Capture the cell that displays the provided text and extract its (x, y) central coordinate. 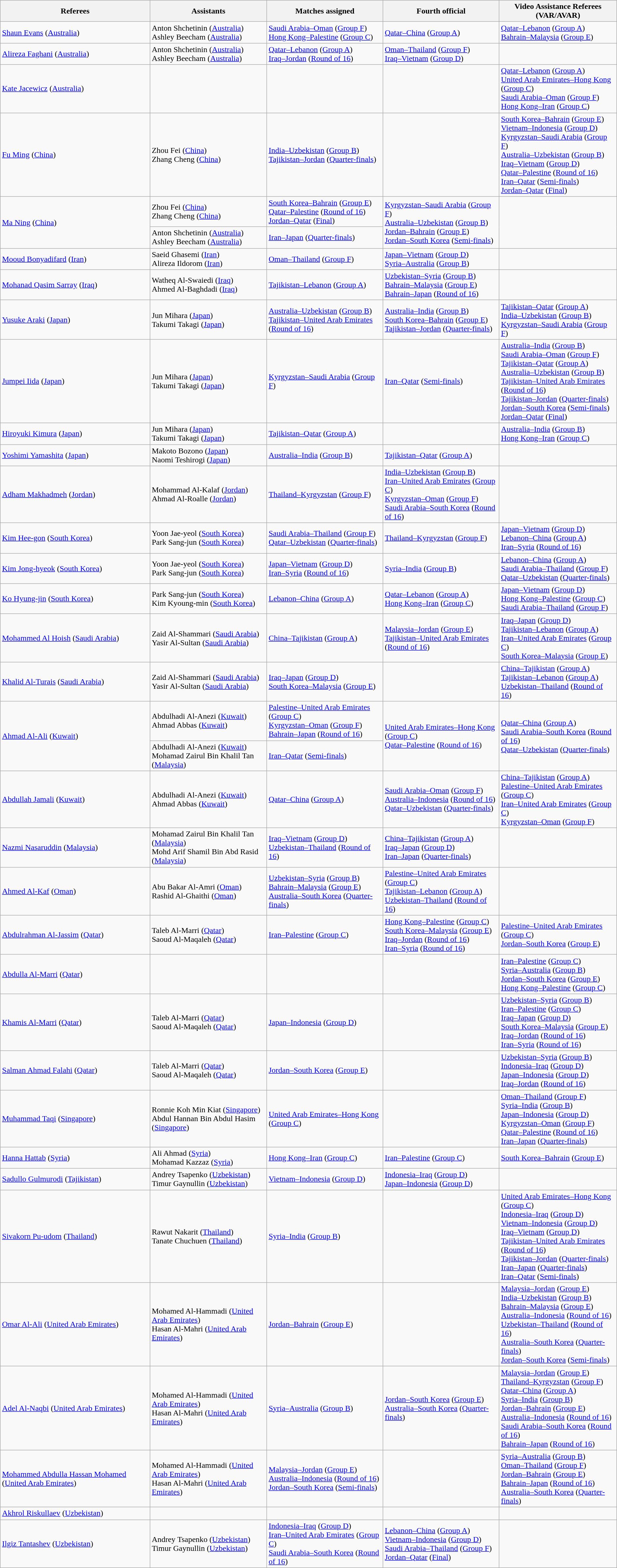
Sadullo Gulmurodi (Tajikistan) (75, 1179)
Jordan–South Korea (Group E)Australia–South Korea (Quarter-finals) (441, 1408)
Nazmi Nasaruddin (Malaysia) (75, 848)
Qatar–Lebanon (Group A)Bahrain–Malaysia (Group E) (558, 32)
Mohammed Abdulla Hassan Mohamed (United Arab Emirates) (75, 1478)
Referees (75, 11)
Lebanon–China (Group A)Vietnam–Indonesia (Group D)Saudi Arabia–Thailand (Group F)Jordan–Qatar (Final) (441, 1544)
Iran–Japan (Quarter-finals) (325, 237)
Mohammad Al-Kalaf (Jordan)Ahmad Al-Roalle (Jordan) (208, 494)
China–Tajikistan (Group A)Iraq–Japan (Group D)Iran–Japan (Quarter-finals) (441, 848)
Kyrgyzstan–Saudi Arabia (Group F)Australia–Uzbekistan (Group B)Jordan–Bahrain (Group E)Jordan–South Korea (Semi-finals) (441, 222)
Saeid Ghasemi (Iran)Alireza Ildorom (Iran) (208, 259)
Japan–Vietnam (Group D)Syria–Australia (Group B) (441, 259)
Vietnam–Indonesia (Group D) (325, 1179)
Mooud Bonyadifard (Iran) (75, 259)
Mohammed Al Hoish (Saudi Arabia) (75, 638)
Ahmed Al-Kaf (Oman) (75, 891)
Makoto Bozono (Japan)Naomi Teshirogi (Japan) (208, 455)
China–Tajikistan (Group A) (325, 638)
Japan–Vietnam (Group D)Lebanon–China (Group A)Iran–Syria (Round of 16) (558, 538)
Abdulrahman Al-Jassim (Qatar) (75, 935)
Qatar–Lebanon (Group A)United Arab Emirates–Hong Kong (Group C)Saudi Arabia–Oman (Group F)Hong Kong–Iran (Group C) (558, 89)
Park Sang-jun (South Korea)Kim Kyoung-min (South Korea) (208, 599)
Tajikistan–Qatar (Group A)India–Uzbekistan (Group B)Kyrgyzstan–Saudi Arabia (Group F) (558, 320)
Rawut Nakarit (Thailand)Tanate Chuchuen (Thailand) (208, 1236)
Fu Ming (China) (75, 155)
Abdulla Al-Marri (Qatar) (75, 974)
Japan–Indonesia (Group D) (325, 1022)
Australia–Uzbekistan (Group B)Tajikistan–United Arab Emirates (Round of 16) (325, 320)
Matches assigned (325, 11)
Lebanon–China (Group A) (325, 599)
Ko Hyung-jin (South Korea) (75, 599)
Iraq–Japan (Group D)Tajikistan–Lebanon (Group A)Iran–United Arab Emirates (Group C)South Korea–Malaysia (Group E) (558, 638)
Uzbekistan–Syria (Group B)Indonesia–Iraq (Group D)Japan–Indonesia (Group D)Iraq–Jordan (Round of 16) (558, 1070)
India–Uzbekistan (Group B)Iran–United Arab Emirates (Group C)Kyrgyzstan–Oman (Group F)Saudi Arabia–South Korea (Round of 16) (441, 494)
Ma Ning (China) (75, 222)
Akhrol Riskullaev (Uzbekistan) (75, 1513)
United Arab Emirates–Hong Kong (Group C) (325, 1118)
Palestine–United Arab Emirates (Group C)Jordan–South Korea (Group E) (558, 935)
Japan–Vietnam (Group D)Iran–Syria (Round of 16) (325, 568)
Yusuke Araki (Japan) (75, 320)
Saudi Arabia–Thailand (Group F)Qatar–Uzbekistan (Quarter-finals) (325, 538)
Jordan–Bahrain (Group E) (325, 1324)
Adel Al-Naqbi (United Arab Emirates) (75, 1408)
Oman–Thailand (Group F) (325, 259)
Japan–Vietnam (Group D)Hong Kong–Palestine (Group C)Saudi Arabia–Thailand (Group F) (558, 599)
Khamis Al-Marri (Qatar) (75, 1022)
Palestine–United Arab Emirates (Group C)Kyrgyzstan–Oman (Group F)Bahrain–Japan (Round of 16) (325, 721)
Malaysia–Jordan (Group E)Tajikistan–United Arab Emirates (Round of 16) (441, 638)
Ahmad Al-Ali (Kuwait) (75, 736)
China–Tajikistan (Group A)Tajikistan–Lebanon (Group A)Uzbekistan–Thailand (Round of 16) (558, 682)
South Korea–Bahrain (Group E) (558, 1158)
Adham Makhadmeh (Jordan) (75, 494)
Hiroyuki Kimura (Japan) (75, 434)
Shaun Evans (Australia) (75, 32)
Kyrgyzstan–Saudi Arabia (Group F) (325, 381)
Australia–India (Group B) (325, 455)
Qatar–China (Group A)Saudi Arabia–South Korea (Round of 16)Qatar–Uzbekistan (Quarter-finals) (558, 736)
Video Assistance Referees (VAR/AVAR) (558, 11)
Ronnie Koh Min Kiat (Singapore)Abdul Hannan Bin Abdul Hasim (Singapore) (208, 1118)
Uzbekistan–Syria (Group B)Iran–Palestine (Group C)Iraq–Japan (Group D)South Korea–Malaysia (Group E)Iraq–Jordan (Round of 16)Iran–Syria (Round of 16) (558, 1022)
Kim Hee-gon (South Korea) (75, 538)
Mohanad Qasim Sarray (Iraq) (75, 285)
Indonesia–Iraq (Group D)Japan–Indonesia (Group D) (441, 1179)
Kim Jong-hyeok (South Korea) (75, 568)
United Arab Emirates–Hong Kong (Group C)Qatar–Palestine (Round of 16) (441, 736)
Syria–Australia (Group B) (325, 1408)
Kate Jacewicz (Australia) (75, 89)
Khalid Al-Turais (Saudi Arabia) (75, 682)
Iraq–Japan (Group D)South Korea–Malaysia (Group E) (325, 682)
Uzbekistan–Syria (Group B)Bahrain–Malaysia (Group E)Australia–South Korea (Quarter-finals) (325, 891)
Mohamad Zairul Bin Khalil Tan (Malaysia)Mohd Arif Shamil Bin Abd Rasid (Malaysia) (208, 848)
Assistants (208, 11)
Saudi Arabia–Oman (Group F)Australia–Indonesia (Round of 16)Qatar–Uzbekistan (Quarter-finals) (441, 799)
Fourth official (441, 11)
Malaysia–Jordan (Group E)Australia–Indonesia (Round of 16)Jordan–South Korea (Semi-finals) (325, 1478)
Watheq Al-Swaiedi (Iraq)Ahmed Al-Baghdadi (Iraq) (208, 285)
Syria–Australia (Group B)Oman–Thailand (Group F)Jordan–Bahrain (Group E)Bahrain–Japan (Round of 16)Australia–South Korea (Quarter-finals) (558, 1478)
Yoshimi Yamashita (Japan) (75, 455)
China–Tajikistan (Group A)Palestine–United Arab Emirates (Group C)Iran–United Arab Emirates (Group C)Kyrgyzstan–Oman (Group F) (558, 799)
Lebanon–China (Group A)Saudi Arabia–Thailand (Group F)Qatar–Uzbekistan (Quarter-finals) (558, 568)
Australia–India (Group B)Hong Kong–Iran (Group C) (558, 434)
Hong Kong–Iran (Group C) (325, 1158)
Oman–Thailand (Group F)Iraq–Vietnam (Group D) (441, 54)
Jordan–South Korea (Group E) (325, 1070)
Hanna Hattab (Syria) (75, 1158)
Jumpei Iida (Japan) (75, 381)
Ilgiz Tantashev (Uzbekistan) (75, 1544)
Tajikistan–Lebanon (Group A) (325, 285)
Salman Ahmad Falahi (Qatar) (75, 1070)
Hong Kong–Palestine (Group C)South Korea–Malaysia (Group E)Iraq–Jordan (Round of 16)Iran–Syria (Round of 16) (441, 935)
Qatar–Lebanon (Group A)Hong Kong–Iran (Group C) (441, 599)
Abdullah Jamali (Kuwait) (75, 799)
Alireza Faghani (Australia) (75, 54)
Uzbekistan–Syria (Group B)Bahrain–Malaysia (Group E)Bahrain–Japan (Round of 16) (441, 285)
Saudi Arabia–Oman (Group F)Hong Kong–Palestine (Group C) (325, 32)
Iraq–Vietnam (Group D)Uzbekistan–Thailand (Round of 16) (325, 848)
Iran–Palestine (Group C)Syria–Australia (Group B)Jordan–South Korea (Group E)Hong Kong–Palestine (Group C) (558, 974)
Omar Al-Ali (United Arab Emirates) (75, 1324)
Palestine–United Arab Emirates (Group C)Tajikistan–Lebanon (Group A)Uzbekistan–Thailand (Round of 16) (441, 891)
Ali Ahmad (Syria)Mohamad Kazzaz (Syria) (208, 1158)
Abdulhadi Al-Anezi (Kuwait)Mohamad Zairul Bin Khalil Tan (Malaysia) (208, 756)
India–Uzbekistan (Group B)Tajikistan–Jordan (Quarter-finals) (325, 155)
South Korea–Bahrain (Group E)Qatar–Palestine (Round of 16)Jordan–Qatar (Final) (325, 212)
Australia–India (Group B)South Korea–Bahrain (Group E)Tajikistan–Jordan (Quarter-finals) (441, 320)
Indonesia–Iraq (Group D)Iran–United Arab Emirates (Group C)Saudi Arabia–South Korea (Round of 16) (325, 1544)
Qatar–Lebanon (Group A)Iraq–Jordan (Round of 16) (325, 54)
Sivakorn Pu-udom (Thailand) (75, 1236)
Muhammad Taqi (Singapore) (75, 1118)
Abu Bakar Al-Amri (Oman)Rashid Al-Ghaithi (Oman) (208, 891)
